Output the [X, Y] coordinate of the center of the cell containing the given text.  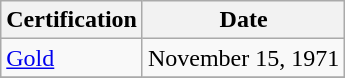
Gold [72, 58]
November 15, 1971 [243, 58]
Date [243, 20]
Certification [72, 20]
